For the text-containing cell, return its midpoint in [x, y] coordinate format. 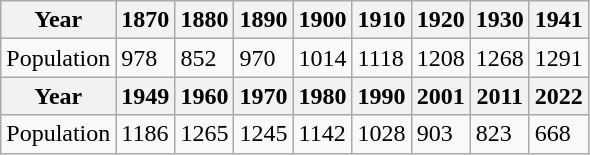
903 [440, 134]
1142 [322, 134]
2022 [558, 96]
1291 [558, 58]
970 [264, 58]
1014 [322, 58]
1890 [264, 20]
852 [204, 58]
1920 [440, 20]
823 [500, 134]
2011 [500, 96]
978 [146, 58]
1028 [382, 134]
1265 [204, 134]
668 [558, 134]
1118 [382, 58]
1910 [382, 20]
1990 [382, 96]
1941 [558, 20]
1880 [204, 20]
1268 [500, 58]
1186 [146, 134]
1208 [440, 58]
1245 [264, 134]
1970 [264, 96]
1870 [146, 20]
1980 [322, 96]
1930 [500, 20]
1900 [322, 20]
2001 [440, 96]
1949 [146, 96]
1960 [204, 96]
